Determine the (x, y) coordinate at the center of the cell enclosing the given text.  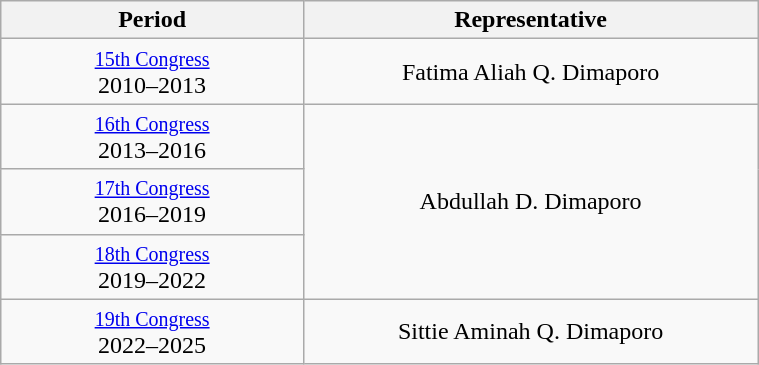
Representative (530, 20)
19th Congress2022–2025 (152, 332)
Period (152, 20)
16th Congress2013–2016 (152, 136)
Sittie Aminah Q. Dimaporo (530, 332)
Fatima Aliah Q. Dimaporo (530, 72)
17th Congress2016–2019 (152, 202)
15th Congress2010–2013 (152, 72)
Abdullah D. Dimaporo (530, 202)
18th Congress2019–2022 (152, 266)
